Search for the cell housing the specified text and yield its (X, Y) center coordinate. 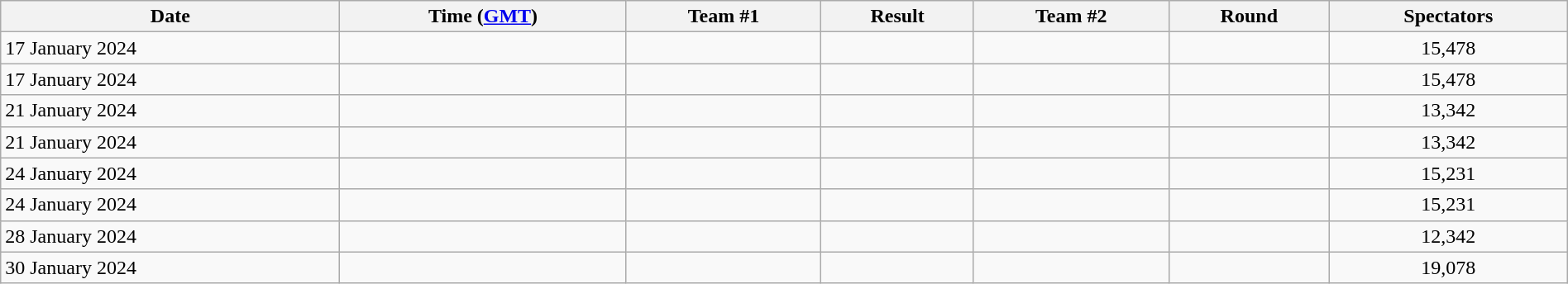
30 January 2024 (170, 267)
Team #2 (1071, 17)
Time (GMT) (483, 17)
Round (1249, 17)
Spectators (1448, 17)
Result (898, 17)
28 January 2024 (170, 236)
12,342 (1448, 236)
Team #1 (724, 17)
Date (170, 17)
19,078 (1448, 267)
